Locate the cell with the specified text and output its (x, y) center coordinate. 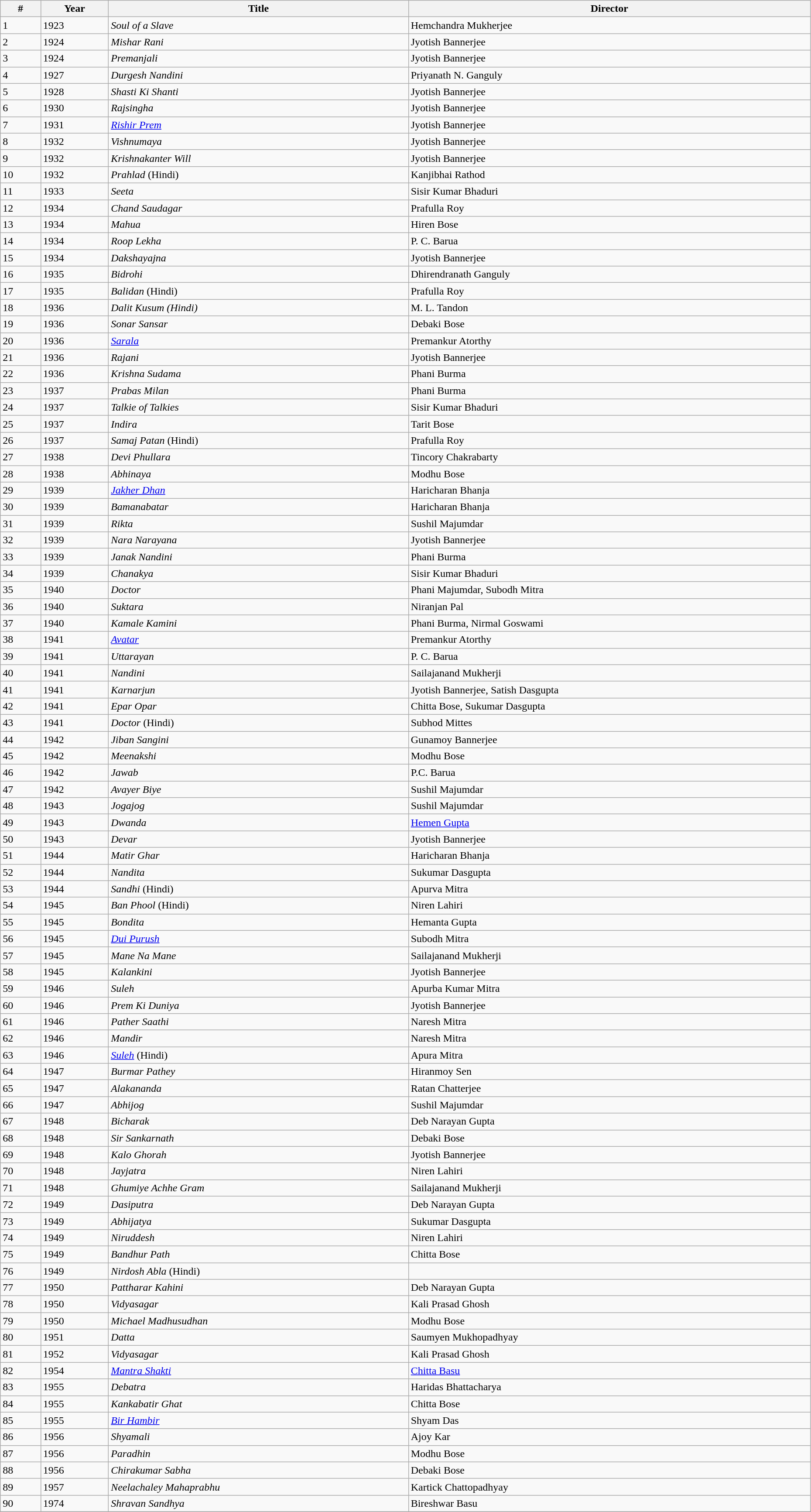
78 (21, 1304)
Hemanta Gupta (609, 922)
45 (21, 756)
Mandir (258, 1039)
Sir Sankarnath (258, 1138)
15 (21, 258)
Hemen Gupta (609, 823)
11 (21, 191)
Talkie of Talkies (258, 407)
1928 (75, 92)
87 (21, 1454)
1952 (75, 1354)
Alakananda (258, 1088)
82 (21, 1371)
Tarit Bose (609, 424)
P.C. Barua (609, 773)
Ghumiye Achhe Gram (258, 1188)
33 (21, 557)
1974 (75, 1503)
36 (21, 607)
Devar (258, 839)
Sarala (258, 341)
30 (21, 507)
5 (21, 92)
Chitta Bose, Sukumar Dasgupta (609, 706)
50 (21, 839)
Devi Phullara (258, 457)
Indira (258, 424)
Samaj Patan (Hindi) (258, 440)
Karnarjun (258, 689)
53 (21, 889)
Ajoy Kar (609, 1437)
57 (21, 955)
Mantra Shakti (258, 1371)
80 (21, 1337)
25 (21, 424)
Chand Saudagar (258, 208)
Niruddesh (258, 1238)
Jiban Sangini (258, 740)
1930 (75, 108)
Bamanabatar (258, 507)
Vishnumaya (258, 141)
59 (21, 988)
Dhirendranath Ganguly (609, 274)
64 (21, 1072)
24 (21, 407)
21 (21, 357)
Doctor (Hindi) (258, 723)
3 (21, 58)
43 (21, 723)
26 (21, 440)
48 (21, 806)
18 (21, 308)
Krishnakanter Will (258, 158)
Saumyen Mukhopadhyay (609, 1337)
6 (21, 108)
Krishna Sudama (258, 374)
89 (21, 1487)
55 (21, 922)
Chanakya (258, 573)
61 (21, 1022)
58 (21, 972)
Doctor (258, 590)
Jayjatra (258, 1171)
39 (21, 656)
Subodh Mitra (609, 939)
Janak Nandini (258, 557)
Chirakumar Sabha (258, 1470)
9 (21, 158)
20 (21, 341)
74 (21, 1238)
Kamale Kamini (258, 623)
16 (21, 274)
Balidan (Hindi) (258, 291)
Nandini (258, 673)
51 (21, 856)
85 (21, 1420)
Jawab (258, 773)
84 (21, 1404)
44 (21, 740)
88 (21, 1470)
35 (21, 590)
Meenakshi (258, 756)
Tincory Chakrabarty (609, 457)
Paradhin (258, 1454)
22 (21, 374)
Apurva Mitra (609, 889)
Shyamali (258, 1437)
66 (21, 1105)
Bandhur Path (258, 1254)
17 (21, 291)
Ratan Chatterjee (609, 1088)
Rajsingha (258, 108)
34 (21, 573)
41 (21, 689)
42 (21, 706)
1954 (75, 1371)
23 (21, 391)
Gunamoy Bannerjee (609, 740)
Hemchandra Mukherjee (609, 25)
8 (21, 141)
65 (21, 1088)
Prahlad (Hindi) (258, 175)
Ban Phool (Hindi) (258, 905)
Hiren Bose (609, 225)
81 (21, 1354)
Prem Ki Duniya (258, 1005)
27 (21, 457)
77 (21, 1288)
Phani Majumdar, Subodh Mitra (609, 590)
75 (21, 1254)
2 (21, 42)
Soul of a Slave (258, 25)
67 (21, 1121)
73 (21, 1221)
47 (21, 789)
1 (21, 25)
Pather Saathi (258, 1022)
7 (21, 125)
Prabas Milan (258, 391)
Nara Narayana (258, 540)
Datta (258, 1337)
62 (21, 1039)
Rishir Prem (258, 125)
Year (75, 9)
Bicharak (258, 1121)
Hiranmoy Sen (609, 1072)
Seeta (258, 191)
68 (21, 1138)
4 (21, 75)
Suleh (Hindi) (258, 1055)
1927 (75, 75)
38 (21, 640)
Bir Hambir (258, 1420)
Sonar Sansar (258, 324)
M. L. Tandon (609, 308)
54 (21, 905)
Shyam Das (609, 1420)
86 (21, 1437)
Rikta (258, 524)
10 (21, 175)
Bidrohi (258, 274)
56 (21, 939)
Apura Mitra (609, 1055)
Suktara (258, 607)
49 (21, 823)
Mahua (258, 225)
28 (21, 473)
Durgesh Nandini (258, 75)
Avayer Biye (258, 789)
40 (21, 673)
Dalit Kusum (Hindi) (258, 308)
Subhod Mittes (609, 723)
Dasiputra (258, 1204)
29 (21, 490)
52 (21, 872)
Dwanda (258, 823)
Kanjibhai Rathod (609, 175)
Pattharar Kahini (258, 1288)
Niranjan Pal (609, 607)
12 (21, 208)
Nirdosh Abla (Hindi) (258, 1271)
Kartick Chattopadhyay (609, 1487)
Rajani (258, 357)
Jogajog (258, 806)
Phani Burma, Nirmal Goswami (609, 623)
Burmar Pathey (258, 1072)
Suleh (258, 988)
Abhinaya (258, 473)
Avatar (258, 640)
Kankabatir Ghat (258, 1404)
Abhijatya (258, 1221)
Sandhi (Hindi) (258, 889)
Shravan Sandhya (258, 1503)
1951 (75, 1337)
Shasti Ki Shanti (258, 92)
Kalo Ghorah (258, 1155)
Director (609, 9)
Priyanath N. Ganguly (609, 75)
Premanjali (258, 58)
Abhijog (258, 1105)
Title (258, 9)
60 (21, 1005)
76 (21, 1271)
19 (21, 324)
Matir Ghar (258, 856)
Mane Na Mane (258, 955)
79 (21, 1321)
Jakher Dhan (258, 490)
Bondita (258, 922)
# (21, 9)
69 (21, 1155)
Mishar Rani (258, 42)
Uttarayan (258, 656)
Dui Purush (258, 939)
72 (21, 1204)
46 (21, 773)
Bireshwar Basu (609, 1503)
1933 (75, 191)
83 (21, 1387)
1923 (75, 25)
Epar Opar (258, 706)
14 (21, 241)
90 (21, 1503)
Kalankini (258, 972)
37 (21, 623)
Nandita (258, 872)
Roop Lekha (258, 241)
Chitta Basu (609, 1371)
71 (21, 1188)
Jyotish Bannerjee, Satish Dasgupta (609, 689)
63 (21, 1055)
Neelachaley Mahaprabhu (258, 1487)
70 (21, 1171)
1957 (75, 1487)
13 (21, 225)
Apurba Kumar Mitra (609, 988)
Michael Madhusudhan (258, 1321)
Dakshayajna (258, 258)
31 (21, 524)
Debatra (258, 1387)
1931 (75, 125)
32 (21, 540)
Haridas Bhattacharya (609, 1387)
